Pinpoint the cell where the given text exists, returning its (X, Y) midpoint coordinate. 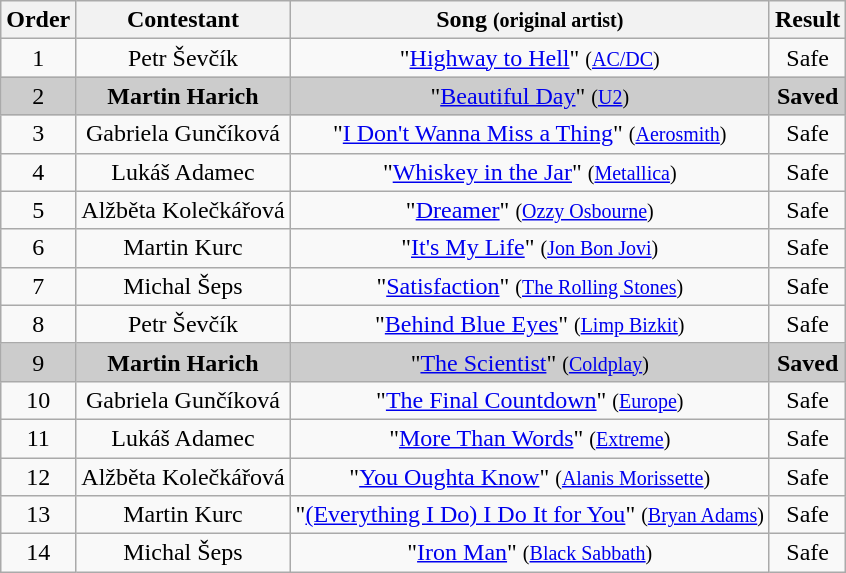
"It's My Life" (Jon Bon Jovi) (530, 248)
11 (38, 438)
9 (38, 362)
5 (38, 210)
Order (38, 20)
Result (807, 20)
"The Final Countdown" (Europe) (530, 400)
"Behind Blue Eyes" (Limp Bizkit) (530, 324)
6 (38, 248)
7 (38, 286)
"Highway to Hell" (AC/DC) (530, 58)
"More Than Words" (Extreme) (530, 438)
14 (38, 553)
4 (38, 172)
"Whiskey in the Jar" (Metallica) (530, 172)
1 (38, 58)
"Iron Man" (Black Sabbath) (530, 553)
2 (38, 96)
8 (38, 324)
Contestant (183, 20)
"I Don't Wanna Miss a Thing" (Aerosmith) (530, 134)
10 (38, 400)
12 (38, 477)
"Dreamer" (Ozzy Osbourne) (530, 210)
"Beautiful Day" (U2) (530, 96)
"(Everything I Do) I Do It for You" (Bryan Adams) (530, 515)
3 (38, 134)
"You Oughta Know" (Alanis Morissette) (530, 477)
13 (38, 515)
"Satisfaction" (The Rolling Stones) (530, 286)
Song (original artist) (530, 20)
"The Scientist" (Coldplay) (530, 362)
